Return [x, y] of the center of cell containing provided text 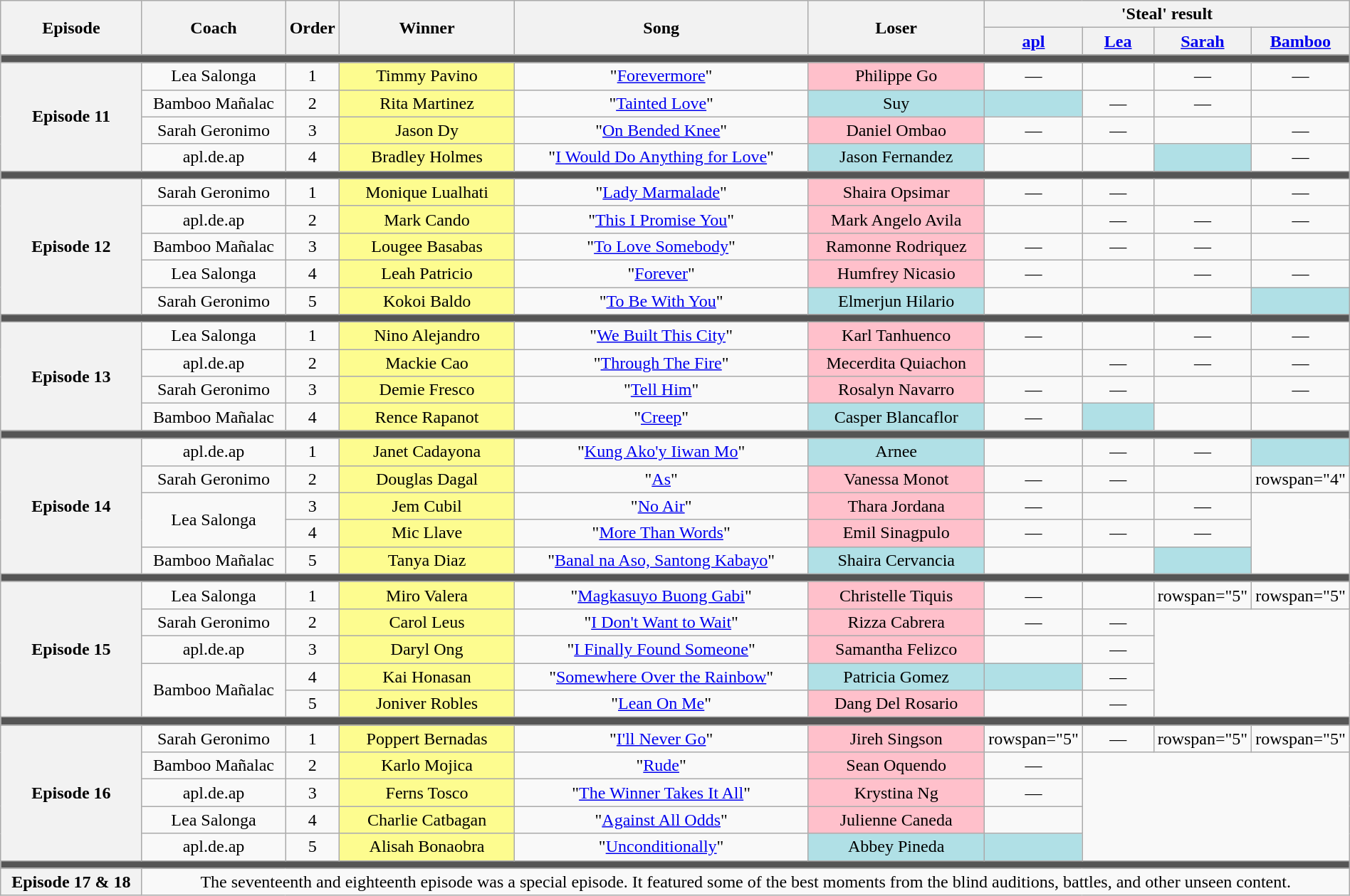
Timmy Pavino [427, 76]
"Creep" [661, 417]
"Lean On Me" [661, 704]
Episode 11 [71, 117]
Joniver Robles [427, 704]
Tanya Diaz [427, 560]
Episode 14 [71, 506]
Demie Fresco [427, 390]
"Magkasuyo Buong Gabi" [661, 595]
Bradley Holmes [427, 157]
Song [661, 28]
Mic Llave [427, 533]
Suy [896, 103]
Episode 13 [71, 376]
Christelle Tiquis [896, 595]
"To Be With You" [661, 301]
Rizza Cabrera [896, 622]
"Through The Fire" [661, 363]
Elmerjun Hilario [896, 301]
"Tainted Love" [661, 103]
Daniel Ombao [896, 130]
"I'll Never Go" [661, 739]
"I Finally Found Someone" [661, 649]
Kai Honasan [427, 677]
Philippe Go [896, 76]
Bamboo [1301, 41]
Krystina Ng [896, 793]
Monique Lualhati [427, 192]
"On Bended Knee" [661, 130]
"To Love Somebody" [661, 246]
Charlie Catbagan [427, 820]
"This I Promise You" [661, 219]
Arnee [896, 452]
"Against All Odds" [661, 820]
Emil Sinagpulo [896, 533]
Jason Fernandez [896, 157]
Julienne Caneda [896, 820]
Karlo Mojica [427, 766]
"We Built This City" [661, 336]
"Rude" [661, 766]
Thara Jordana [896, 506]
Mackie Cao [427, 363]
"Forevermore" [661, 76]
Episode 15 [71, 649]
Nino Alejandro [427, 336]
Rence Rapanot [427, 417]
Shaira Opsimar [896, 192]
Jem Cubil [427, 506]
Lougee Basabas [427, 246]
'Steal' result [1168, 14]
Coach [214, 28]
Episode 12 [71, 246]
Sarah [1203, 41]
"Forever" [661, 273]
apl [1034, 41]
Lea [1118, 41]
Ferns Tosco [427, 793]
"Banal na Aso, Santong Kabayo" [661, 560]
Rita Martinez [427, 103]
"Lady Marmalade" [661, 192]
Alisah Bonaobra [427, 847]
Rosalyn Navarro [896, 390]
Sean Oquendo [896, 766]
Ramonne Rodriquez [896, 246]
"More Than Words" [661, 533]
Mark Cando [427, 219]
Leah Patricio [427, 273]
Winner [427, 28]
Samantha Felizco [896, 649]
Humfrey Nicasio [896, 273]
Mecerdita Quiachon [896, 363]
Order [313, 28]
Janet Cadayona [427, 452]
Poppert Bernadas [427, 739]
"As" [661, 479]
"No Air" [661, 506]
Dang Del Rosario [896, 704]
Shaira Cervancia [896, 560]
Episode 17 & 18 [71, 882]
Jason Dy [427, 130]
Daryl Ong [427, 649]
Episode [71, 28]
Carol Leus [427, 622]
Karl Tanhuenco [896, 336]
Kokoi Baldo [427, 301]
"Unconditionally" [661, 847]
"Somewhere Over the Rainbow" [661, 677]
"The Winner Takes It All" [661, 793]
Vanessa Monot [896, 479]
"I Don't Want to Wait" [661, 622]
Jireh Singson [896, 739]
Miro Valera [427, 595]
Abbey Pineda [896, 847]
"I Would Do Anything for Love" [661, 157]
Douglas Dagal [427, 479]
Loser [896, 28]
"Kung Ako'y Iiwan Mo" [661, 452]
Episode 16 [71, 793]
Patricia Gomez [896, 677]
"Tell Him" [661, 390]
Casper Blancaflor [896, 417]
Mark Angelo Avila [896, 219]
rowspan="4" [1301, 479]
